Find where the given text appears and provide that cell's center as [x, y] coordinate. 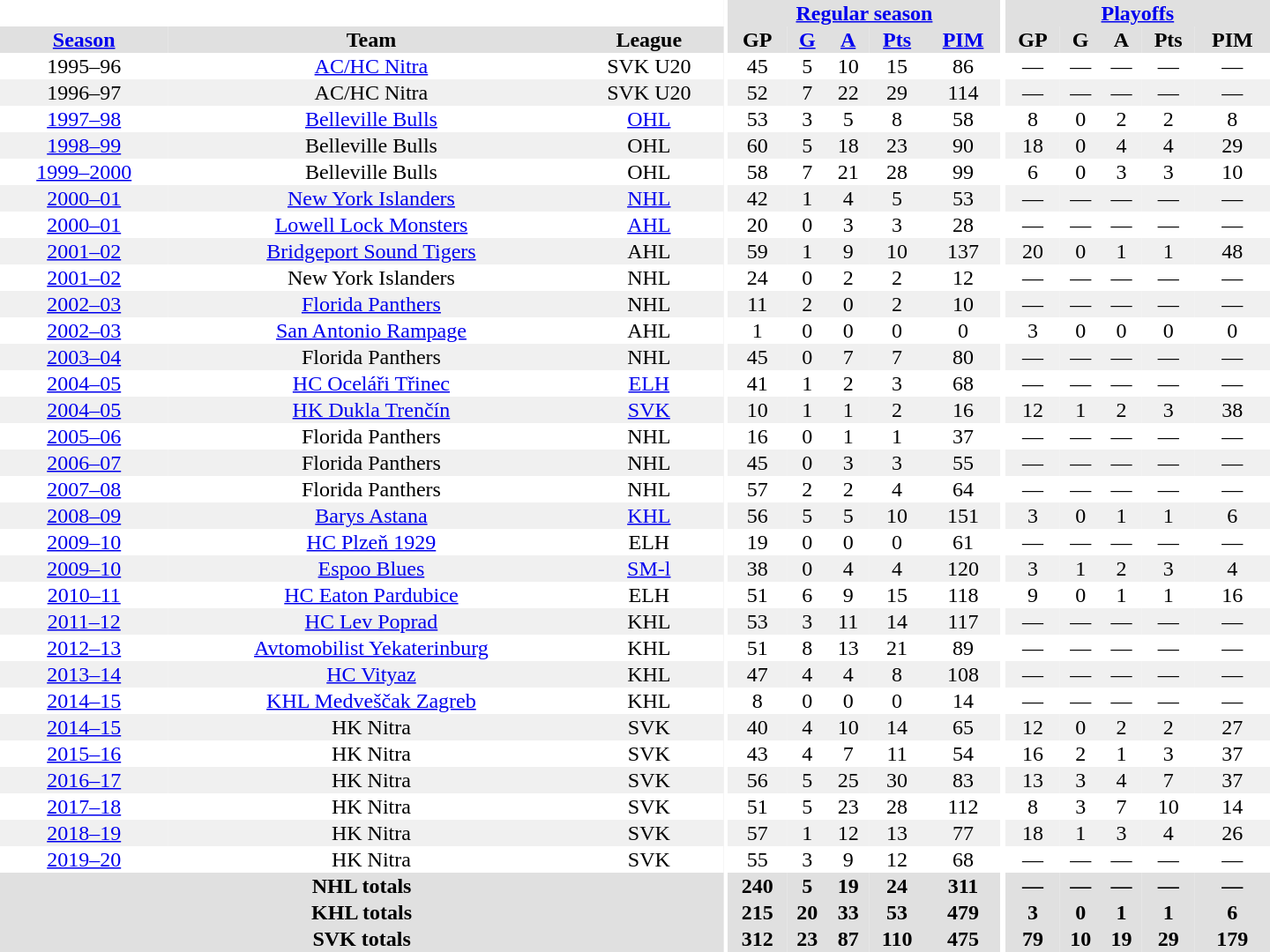
2015–16 [84, 754]
120 [963, 569]
112 [963, 807]
2013–14 [84, 674]
HC Lev Poprad [370, 621]
1997–98 [84, 119]
1999–2000 [84, 172]
475 [963, 939]
2003–04 [84, 357]
215 [757, 912]
179 [1233, 939]
SVK totals [362, 939]
86 [963, 66]
Avtomobilist Yekaterinburg [370, 648]
Playoffs [1138, 13]
60 [757, 145]
KHL Medveščak Zagreb [370, 701]
479 [963, 912]
2017–18 [84, 807]
League [649, 40]
2007–08 [84, 489]
41 [757, 383]
Espoo Blues [370, 569]
48 [1233, 251]
54 [963, 754]
27 [1233, 727]
87 [848, 939]
59 [757, 251]
89 [963, 648]
2010–11 [84, 595]
Barys Astana [370, 516]
47 [757, 674]
43 [757, 754]
65 [963, 727]
2018–19 [84, 833]
33 [848, 912]
2008–09 [84, 516]
2006–07 [84, 463]
22 [848, 93]
83 [963, 780]
Regular season [864, 13]
90 [963, 145]
1995–96 [84, 66]
HC Plzeň 1929 [370, 542]
KHL totals [362, 912]
80 [963, 357]
79 [1033, 939]
110 [898, 939]
118 [963, 595]
2012–13 [84, 648]
2019–20 [84, 859]
40 [757, 727]
312 [757, 939]
77 [963, 833]
Team [370, 40]
HC Vityaz [370, 674]
Season [84, 40]
42 [757, 198]
San Antonio Rampage [370, 331]
311 [963, 886]
25 [848, 780]
2005–06 [84, 436]
151 [963, 516]
26 [1233, 833]
52 [757, 93]
240 [757, 886]
SM-l [649, 569]
1998–99 [84, 145]
108 [963, 674]
NHL totals [362, 886]
Lowell Lock Monsters [370, 225]
1996–97 [84, 93]
99 [963, 172]
2011–12 [84, 621]
61 [963, 542]
30 [898, 780]
137 [963, 251]
117 [963, 621]
64 [963, 489]
HC Eaton Pardubice [370, 595]
2016–17 [84, 780]
HK Dukla Trenčín [370, 410]
114 [963, 93]
Bridgeport Sound Tigers [370, 251]
HC Oceláři Třinec [370, 383]
